Identify which cell holds the provided text, then report its [X, Y] central coordinate. 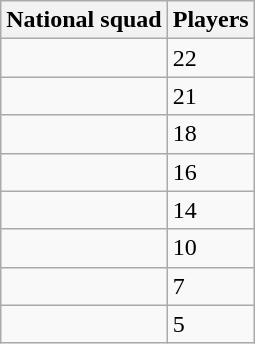
16 [210, 172]
14 [210, 210]
10 [210, 248]
22 [210, 58]
Players [210, 20]
National squad [84, 20]
5 [210, 324]
7 [210, 286]
21 [210, 96]
18 [210, 134]
